Capture the cell that displays the provided text and extract its [X, Y] central coordinate. 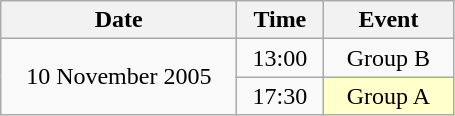
Date [119, 20]
Event [388, 20]
Group B [388, 58]
17:30 [280, 96]
10 November 2005 [119, 77]
Group A [388, 96]
Time [280, 20]
13:00 [280, 58]
